Return (X, Y) of the center of cell containing provided text 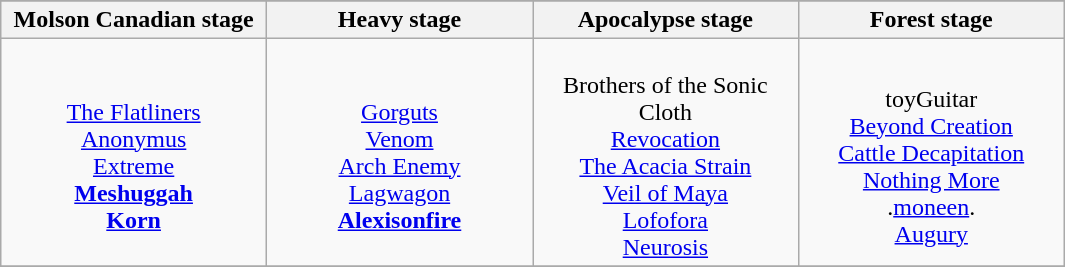
Gorguts Venom Arch Enemy Lagwagon Alexisonfire (400, 152)
Apocalypse stage (666, 20)
The Flatliners Anonymus Extreme Meshuggah Korn (134, 152)
toyGuitar Beyond Creation Cattle Decapitation Nothing More .moneen. Augury (931, 152)
Molson Canadian stage (134, 20)
Forest stage (931, 20)
Brothers of the Sonic Cloth Revocation The Acacia Strain Veil of Maya Lofofora Neurosis (666, 152)
Heavy stage (400, 20)
